Detect which cell encompasses the target text, then output its [x, y] center coordinate. 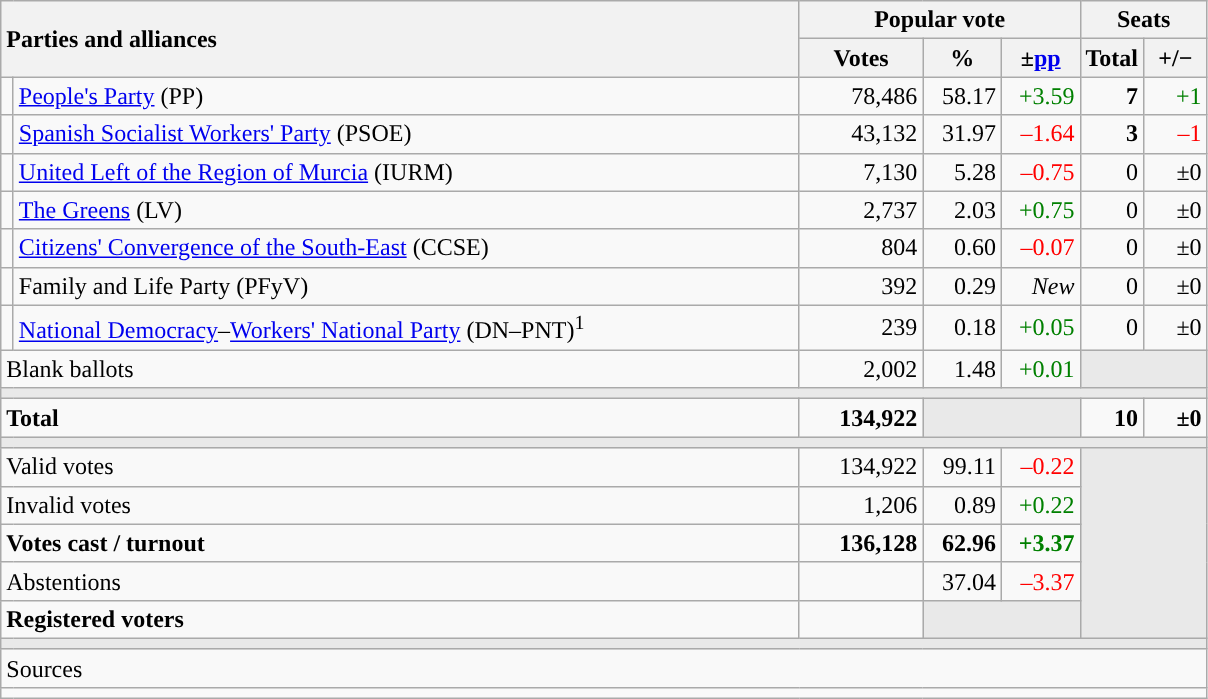
The Greens (LV) [406, 210]
New [1040, 286]
–3.37 [1040, 581]
United Left of the Region of Murcia (IURM) [406, 172]
804 [861, 248]
239 [861, 328]
+1 [1176, 96]
7,130 [861, 172]
+0.05 [1040, 328]
1,206 [861, 505]
Family and Life Party (PFyV) [406, 286]
–0.07 [1040, 248]
0.18 [962, 328]
136,128 [861, 543]
+0.75 [1040, 210]
+/− [1176, 58]
Parties and alliances [400, 39]
1.48 [962, 369]
58.17 [962, 96]
Sources [604, 668]
+0.22 [1040, 505]
7 [1112, 96]
2,002 [861, 369]
5.28 [962, 172]
2,737 [861, 210]
392 [861, 286]
–0.75 [1040, 172]
Spanish Socialist Workers' Party (PSOE) [406, 134]
Valid votes [400, 467]
2.03 [962, 210]
3 [1112, 134]
–1.64 [1040, 134]
Citizens' Convergence of the South-East (CCSE) [406, 248]
Seats [1144, 20]
99.11 [962, 467]
People's Party (PP) [406, 96]
+3.59 [1040, 96]
–0.22 [1040, 467]
+3.37 [1040, 543]
Invalid votes [400, 505]
10 [1112, 418]
31.97 [962, 134]
37.04 [962, 581]
0.89 [962, 505]
±pp [1040, 58]
Votes [861, 58]
62.96 [962, 543]
Blank ballots [400, 369]
Abstentions [400, 581]
0.60 [962, 248]
Votes cast / turnout [400, 543]
Registered voters [400, 619]
Popular vote [940, 20]
78,486 [861, 96]
–1 [1176, 134]
National Democracy–Workers' National Party (DN–PNT)1 [406, 328]
43,132 [861, 134]
% [962, 58]
+0.01 [1040, 369]
0.29 [962, 286]
